Return [x, y] of the center of cell containing provided text 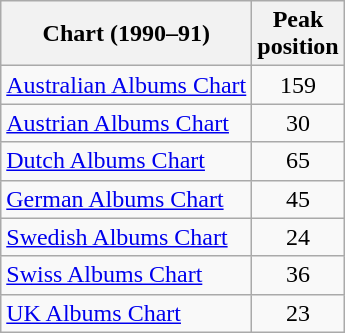
Peakposition [298, 34]
159 [298, 85]
UK Albums Chart [126, 313]
Chart (1990–91) [126, 34]
30 [298, 123]
Austrian Albums Chart [126, 123]
Dutch Albums Chart [126, 161]
Swiss Albums Chart [126, 275]
24 [298, 237]
Australian Albums Chart [126, 85]
Swedish Albums Chart [126, 237]
German Albums Chart [126, 199]
23 [298, 313]
36 [298, 275]
45 [298, 199]
65 [298, 161]
